Return (X, Y) of the center of cell containing provided text 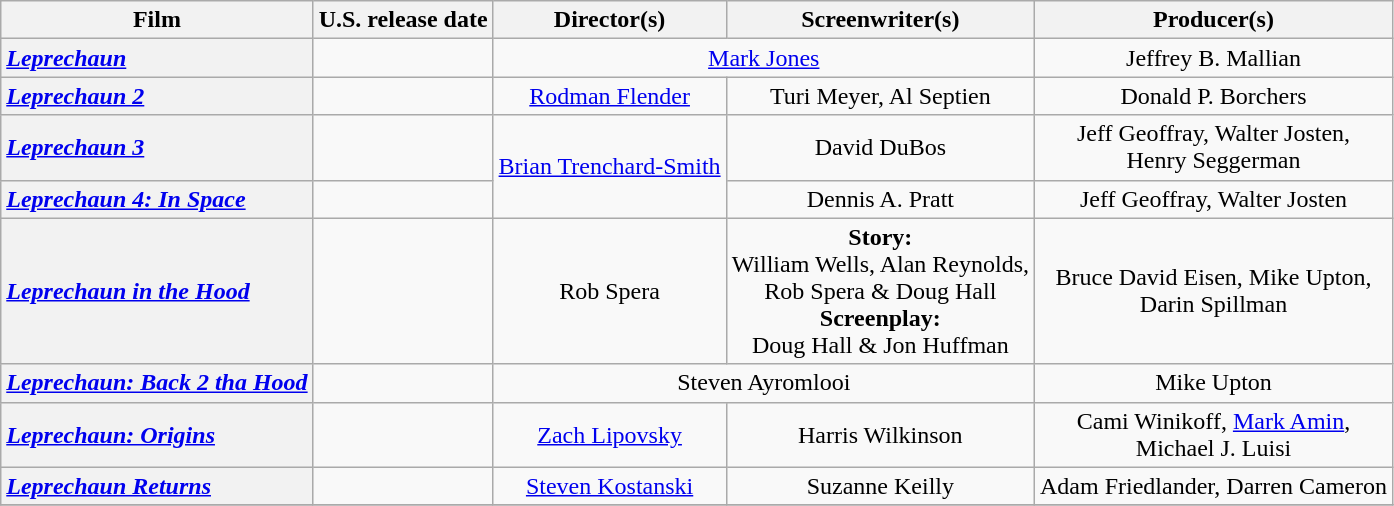
Adam Friedlander, Darren Cameron (1214, 486)
Donald P. Borchers (1214, 96)
Jeff Geoffray, Walter Josten, Henry Seggerman (1214, 148)
Leprechaun Returns (157, 486)
Bruce David Eisen, Mike Upton, Darin Spillman (1214, 291)
Brian Trenchard-Smith (610, 166)
Leprechaun 3 (157, 148)
Producer(s) (1214, 20)
Film (157, 20)
David DuBos (880, 148)
Harris Wilkinson (880, 434)
Rodman Flender (610, 96)
Turi Meyer, Al Septien (880, 96)
Mark Jones (764, 58)
Director(s) (610, 20)
Leprechaun 2 (157, 96)
Jeff Geoffray, Walter Josten (1214, 199)
Steven Kostanski (610, 486)
Jeffrey B. Mallian (1214, 58)
Cami Winikoff, Mark Amin, Michael J. Luisi (1214, 434)
Leprechaun in the Hood (157, 291)
Mike Upton (1214, 383)
Steven Ayromlooi (764, 383)
Leprechaun 4: In Space (157, 199)
Story:William Wells, Alan Reynolds, Rob Spera & Doug HallScreenplay:Doug Hall & Jon Huffman (880, 291)
U.S. release date (403, 20)
Screenwriter(s) (880, 20)
Zach Lipovsky (610, 434)
Suzanne Keilly (880, 486)
Leprechaun: Origins (157, 434)
Leprechaun: Back 2 tha Hood (157, 383)
Dennis A. Pratt (880, 199)
Leprechaun (157, 58)
Rob Spera (610, 291)
